Output the [x, y] coordinate of the center of the cell containing the given text.  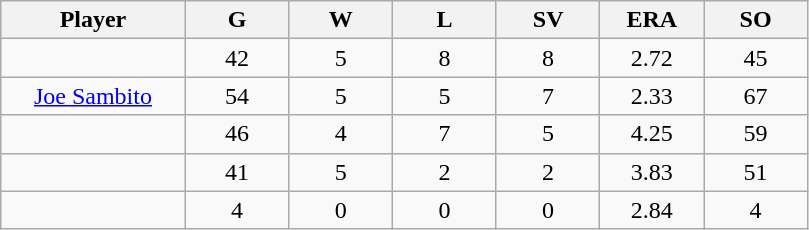
G [237, 20]
42 [237, 58]
SV [548, 20]
ERA [652, 20]
3.83 [652, 172]
59 [756, 134]
54 [237, 96]
Player [93, 20]
45 [756, 58]
4.25 [652, 134]
W [341, 20]
46 [237, 134]
L [445, 20]
Joe Sambito [93, 96]
67 [756, 96]
2.84 [652, 210]
SO [756, 20]
51 [756, 172]
2.72 [652, 58]
41 [237, 172]
2.33 [652, 96]
